Scan for the cell matching the given text and deliver its [x, y] coordinate at center. 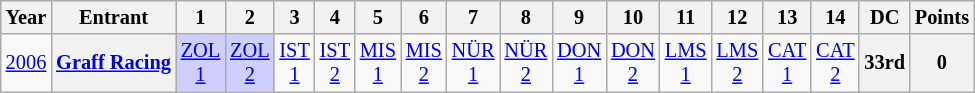
NÜR1 [474, 63]
NÜR2 [526, 63]
4 [335, 17]
6 [424, 17]
33rd [884, 63]
2006 [26, 63]
MIS2 [424, 63]
1 [200, 17]
11 [686, 17]
DC [884, 17]
5 [378, 17]
14 [835, 17]
CAT1 [787, 63]
ZOL2 [250, 63]
10 [633, 17]
ZOL1 [200, 63]
MIS1 [378, 63]
9 [579, 17]
2 [250, 17]
12 [737, 17]
DON2 [633, 63]
LMS2 [737, 63]
IST2 [335, 63]
Year [26, 17]
8 [526, 17]
0 [942, 63]
7 [474, 17]
Graff Racing [114, 63]
IST1 [294, 63]
DON1 [579, 63]
Entrant [114, 17]
CAT2 [835, 63]
3 [294, 17]
13 [787, 17]
Points [942, 17]
LMS1 [686, 63]
